Output the [X, Y] coordinate of the center of the cell containing the given text.  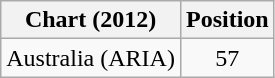
Chart (2012) [91, 20]
57 [227, 58]
Australia (ARIA) [91, 58]
Position [227, 20]
